Search for the cell housing the specified text and yield its (X, Y) center coordinate. 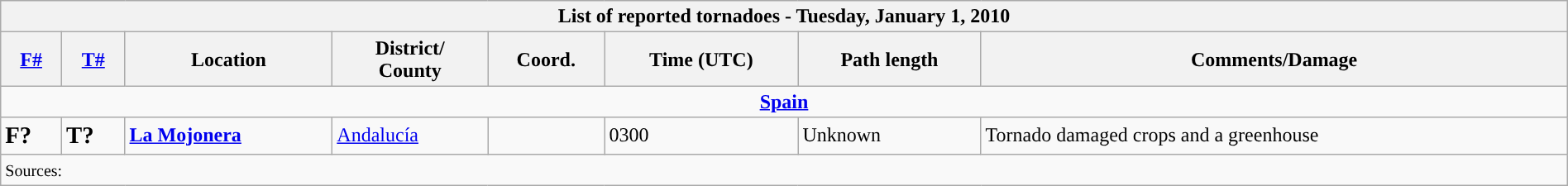
Tornado damaged crops and a greenhouse (1274, 136)
F? (31, 136)
La Mojonera (228, 136)
T? (94, 136)
F# (31, 60)
T# (94, 60)
Andalucía (410, 136)
Unknown (890, 136)
Path length (890, 60)
District/County (410, 60)
Time (UTC) (701, 60)
List of reported tornadoes - Tuesday, January 1, 2010 (784, 17)
Comments/Damage (1274, 60)
0300 (701, 136)
Sources: (784, 169)
Location (228, 60)
Coord. (546, 60)
Spain (784, 102)
